Capture the cell that displays the provided text and extract its (X, Y) central coordinate. 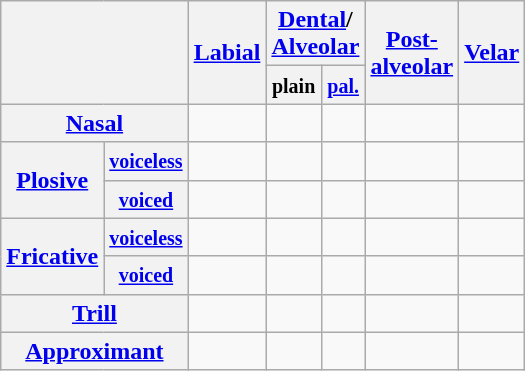
Labial (227, 52)
pal. (343, 85)
Fricative (52, 256)
Post-alveolar (412, 52)
Approximant (94, 351)
Dental/Alveolar (316, 34)
Plosive (52, 180)
Velar (492, 52)
Trill (94, 313)
plain (294, 85)
Nasal (94, 123)
